Identify which cell holds the provided text, then report its [X, Y] central coordinate. 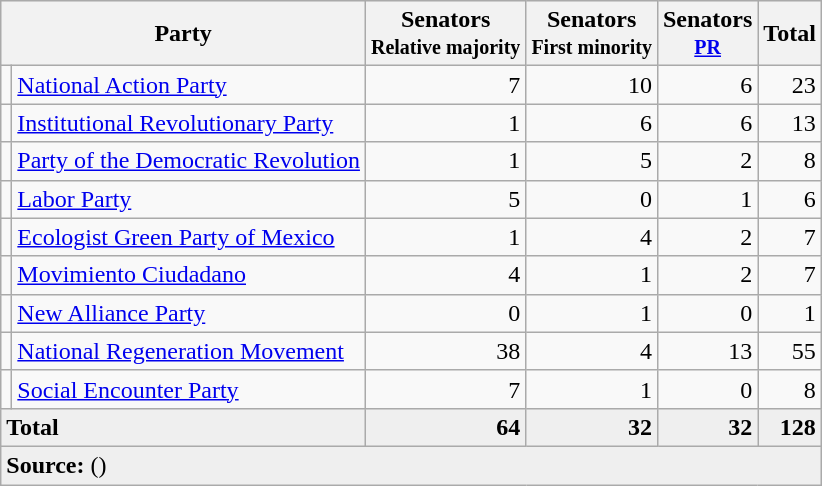
Labor Party [189, 199]
Source: () [412, 465]
10 [592, 85]
SenatorsRelative majority [445, 34]
National Regeneration Movement [189, 351]
New Alliance Party [189, 313]
Ecologist Green Party of Mexico [189, 237]
55 [790, 351]
64 [445, 427]
Institutional Revolutionary Party [189, 123]
Movimiento Ciudadano [189, 275]
38 [445, 351]
128 [790, 427]
Social Encounter Party [189, 389]
Party of the Democratic Revolution [189, 161]
Senators First minority [592, 34]
National Action Party [189, 85]
23 [790, 85]
SenatorsPR [707, 34]
Party [184, 34]
